Return the [X, Y] coordinate for the center point of the cell that contains the specified text.  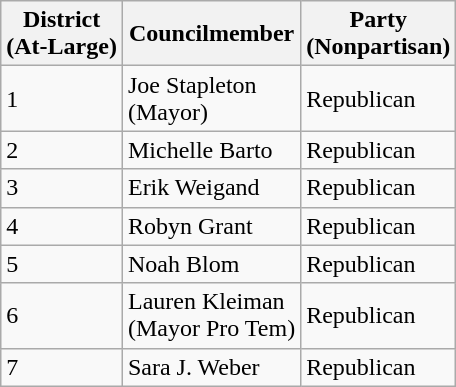
4 [62, 226]
7 [62, 367]
2 [62, 150]
Councilmember [211, 34]
6 [62, 316]
Joe Stapleton(Mayor) [211, 98]
5 [62, 264]
District(At-Large) [62, 34]
Robyn Grant [211, 226]
1 [62, 98]
Michelle Barto [211, 150]
Party(Nonpartisan) [378, 34]
Noah Blom [211, 264]
Sara J. Weber [211, 367]
Lauren Kleiman(Mayor Pro Tem) [211, 316]
Erik Weigand [211, 188]
3 [62, 188]
